Detect which cell encompasses the target text, then output its [x, y] center coordinate. 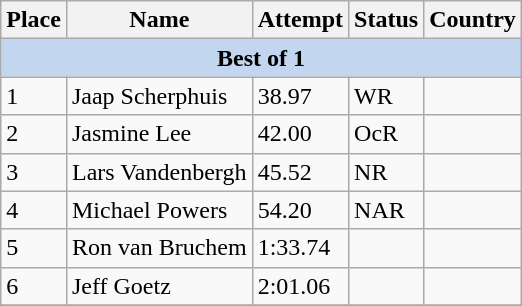
38.97 [300, 96]
Lars Vandenbergh [159, 172]
Best of 1 [262, 58]
54.20 [300, 210]
45.52 [300, 172]
OcR [386, 134]
4 [34, 210]
Jasmine Lee [159, 134]
5 [34, 248]
3 [34, 172]
Michael Powers [159, 210]
2 [34, 134]
2:01.06 [300, 286]
42.00 [300, 134]
1:33.74 [300, 248]
Jeff Goetz [159, 286]
Place [34, 20]
Status [386, 20]
Ron van Bruchem [159, 248]
NAR [386, 210]
Jaap Scherphuis [159, 96]
WR [386, 96]
Country [473, 20]
Name [159, 20]
6 [34, 286]
Attempt [300, 20]
1 [34, 96]
NR [386, 172]
